Capture the cell that displays the provided text and extract its (X, Y) central coordinate. 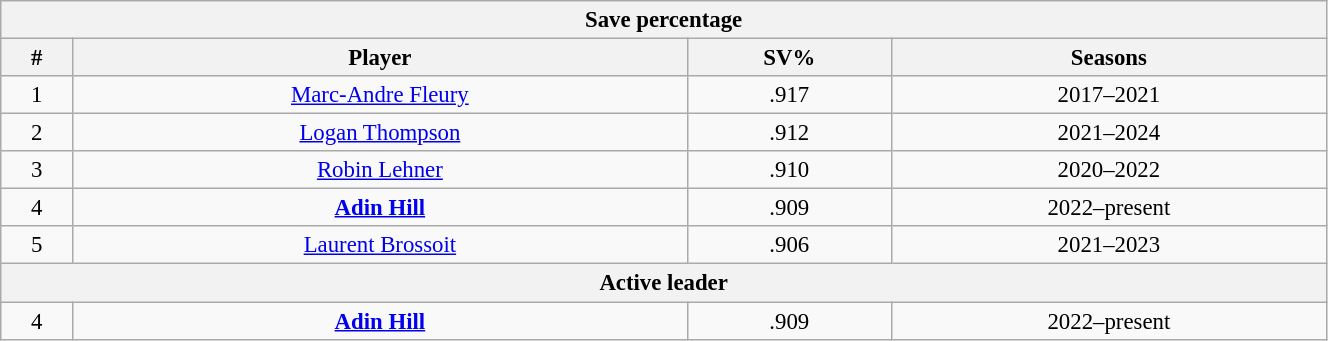
1 (37, 95)
2017–2021 (1108, 95)
.906 (789, 245)
5 (37, 245)
3 (37, 170)
Robin Lehner (380, 170)
.912 (789, 133)
Save percentage (664, 20)
SV% (789, 58)
.917 (789, 95)
Active leader (664, 283)
Marc-Andre Fleury (380, 95)
.910 (789, 170)
# (37, 58)
2020–2022 (1108, 170)
Player (380, 58)
2021–2023 (1108, 245)
2021–2024 (1108, 133)
Logan Thompson (380, 133)
2 (37, 133)
Seasons (1108, 58)
Laurent Brossoit (380, 245)
